Capture the cell that displays the provided text and extract its (X, Y) central coordinate. 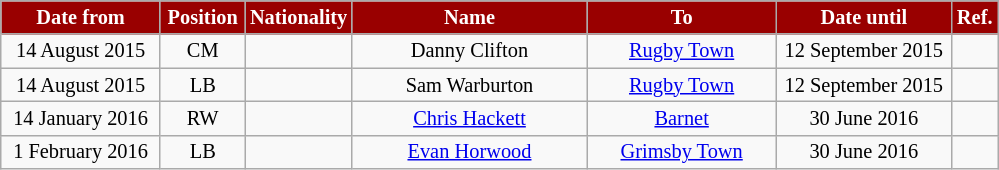
Evan Horwood (470, 152)
1 February 2016 (81, 152)
14 January 2016 (81, 118)
Chris Hackett (470, 118)
Grimsby Town (682, 152)
Date from (81, 17)
Name (470, 17)
CM (202, 51)
To (682, 17)
RW (202, 118)
Position (202, 17)
Ref. (974, 17)
Barnet (682, 118)
Date until (864, 17)
Danny Clifton (470, 51)
Nationality (298, 17)
Sam Warburton (470, 85)
